Extract the [X, Y] coordinate from the center of the cell holding the provided text.  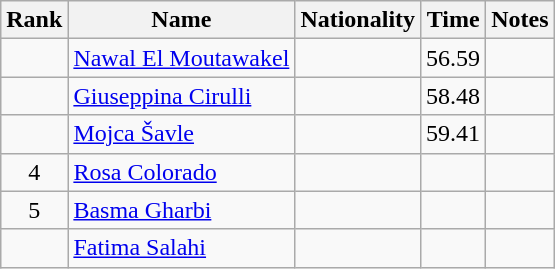
Fatima Salahi [182, 248]
Name [182, 20]
58.48 [454, 96]
56.59 [454, 58]
Mojca Šavle [182, 134]
Rosa Colorado [182, 172]
Rank [34, 20]
Basma Gharbi [182, 210]
Notes [520, 20]
Nawal El Moutawakel [182, 58]
4 [34, 172]
59.41 [454, 134]
Giuseppina Cirulli [182, 96]
5 [34, 210]
Time [454, 20]
Nationality [358, 20]
